Find where the given text appears and provide that cell's center as (X, Y) coordinate. 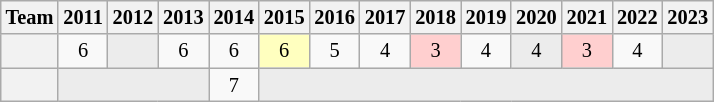
7 (234, 85)
2017 (385, 17)
2015 (284, 17)
2018 (435, 17)
2016 (334, 17)
2019 (486, 17)
2014 (234, 17)
Team (30, 17)
2021 (587, 17)
2013 (183, 17)
2011 (82, 17)
2020 (536, 17)
2022 (637, 17)
2012 (133, 17)
2023 (688, 17)
5 (334, 51)
